For the text-containing cell, return its midpoint in [x, y] coordinate format. 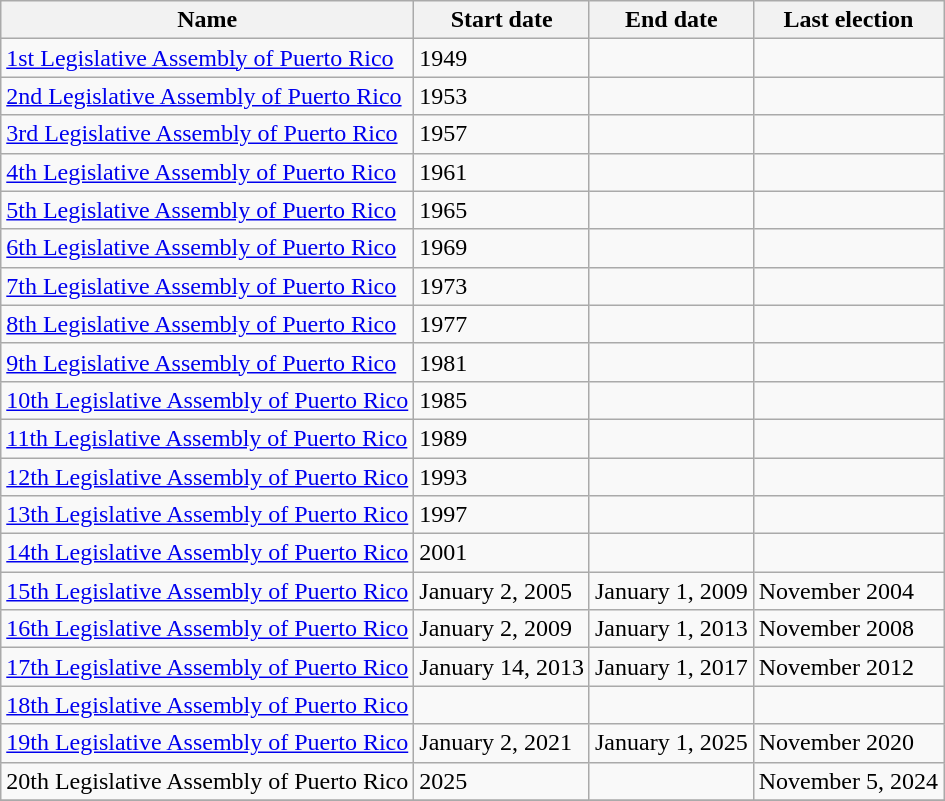
1981 [502, 362]
18th Legislative Assembly of Puerto Rico [208, 705]
January 1, 2009 [671, 591]
9th Legislative Assembly of Puerto Rico [208, 362]
6th Legislative Assembly of Puerto Rico [208, 248]
Start date [502, 20]
11th Legislative Assembly of Puerto Rico [208, 438]
January 1, 2017 [671, 667]
17th Legislative Assembly of Puerto Rico [208, 667]
January 1, 2013 [671, 629]
7th Legislative Assembly of Puerto Rico [208, 286]
1973 [502, 286]
January 2, 2021 [502, 743]
1st Legislative Assembly of Puerto Rico [208, 58]
2001 [502, 553]
1985 [502, 400]
Name [208, 20]
3rd Legislative Assembly of Puerto Rico [208, 134]
1969 [502, 248]
January 1, 2025 [671, 743]
November 2012 [848, 667]
Last election [848, 20]
15th Legislative Assembly of Puerto Rico [208, 591]
1965 [502, 210]
1993 [502, 477]
1989 [502, 438]
November 2004 [848, 591]
10th Legislative Assembly of Puerto Rico [208, 400]
January 14, 2013 [502, 667]
1961 [502, 172]
13th Legislative Assembly of Puerto Rico [208, 515]
8th Legislative Assembly of Puerto Rico [208, 324]
1977 [502, 324]
November 2020 [848, 743]
5th Legislative Assembly of Puerto Rico [208, 210]
20th Legislative Assembly of Puerto Rico [208, 781]
January 2, 2005 [502, 591]
November 2008 [848, 629]
1949 [502, 58]
14th Legislative Assembly of Puerto Rico [208, 553]
19th Legislative Assembly of Puerto Rico [208, 743]
January 2, 2009 [502, 629]
1957 [502, 134]
End date [671, 20]
4th Legislative Assembly of Puerto Rico [208, 172]
1997 [502, 515]
November 5, 2024 [848, 781]
2025 [502, 781]
2nd Legislative Assembly of Puerto Rico [208, 96]
16th Legislative Assembly of Puerto Rico [208, 629]
12th Legislative Assembly of Puerto Rico [208, 477]
1953 [502, 96]
